Output the (x, y) coordinate of the center of the cell containing the given text.  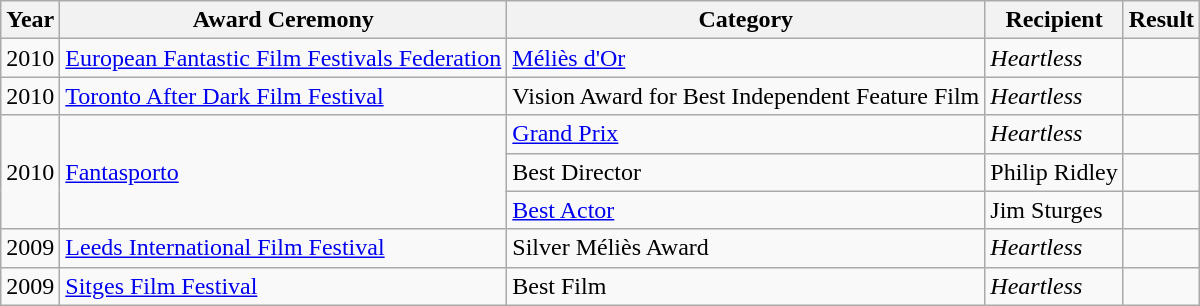
Recipient (1054, 20)
European Fantastic Film Festivals Federation (284, 58)
Méliès d'Or (746, 58)
Grand Prix (746, 134)
Jim Sturges (1054, 210)
Award Ceremony (284, 20)
Fantasporto (284, 172)
Vision Award for Best Independent Feature Film (746, 96)
Philip Ridley (1054, 172)
Best Film (746, 286)
Silver Méliès Award (746, 248)
Sitges Film Festival (284, 286)
Best Actor (746, 210)
Toronto After Dark Film Festival (284, 96)
Leeds International Film Festival (284, 248)
Category (746, 20)
Year (30, 20)
Result (1161, 20)
Best Director (746, 172)
